Capture the cell that displays the provided text and extract its [x, y] central coordinate. 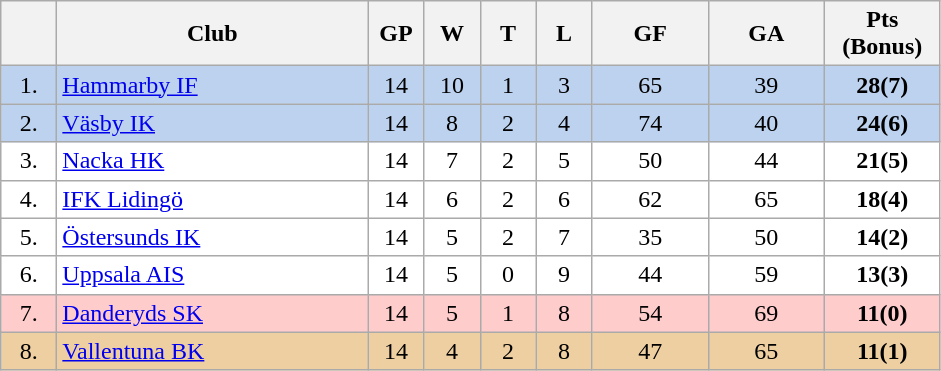
3 [564, 85]
4. [29, 199]
Vallentuna BK [212, 351]
Danderyds SK [212, 313]
0 [508, 275]
GP [396, 34]
54 [650, 313]
62 [650, 199]
14(2) [882, 237]
8. [29, 351]
2. [29, 123]
Väsby IK [212, 123]
18(4) [882, 199]
9 [564, 275]
W [452, 34]
IFK Lidingö [212, 199]
13(3) [882, 275]
Uppsala AIS [212, 275]
35 [650, 237]
3. [29, 161]
Östersunds IK [212, 237]
GA [766, 34]
40 [766, 123]
47 [650, 351]
7. [29, 313]
24(6) [882, 123]
Pts (Bonus) [882, 34]
Club [212, 34]
39 [766, 85]
11(0) [882, 313]
69 [766, 313]
59 [766, 275]
L [564, 34]
11(1) [882, 351]
GF [650, 34]
Hammarby IF [212, 85]
28(7) [882, 85]
74 [650, 123]
21(5) [882, 161]
1. [29, 85]
5. [29, 237]
T [508, 34]
10 [452, 85]
Nacka HK [212, 161]
6. [29, 275]
